Return the [X, Y] coordinate for the center point of the cell that contains the specified text.  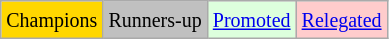
Relegated [342, 20]
Promoted [252, 20]
Runners-up [155, 20]
Champions [52, 20]
